Extract the (X, Y) coordinate from the center of the cell holding the provided text.  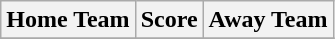
Home Team (68, 20)
Score (169, 20)
Away Team (268, 20)
